Extract the (X, Y) coordinate from the center of the cell holding the provided text.  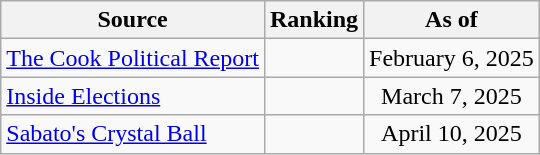
Ranking (314, 20)
As of (452, 20)
The Cook Political Report (133, 58)
April 10, 2025 (452, 134)
Sabato's Crystal Ball (133, 134)
Source (133, 20)
Inside Elections (133, 96)
February 6, 2025 (452, 58)
March 7, 2025 (452, 96)
